Identify which cell holds the provided text, then report its (x, y) central coordinate. 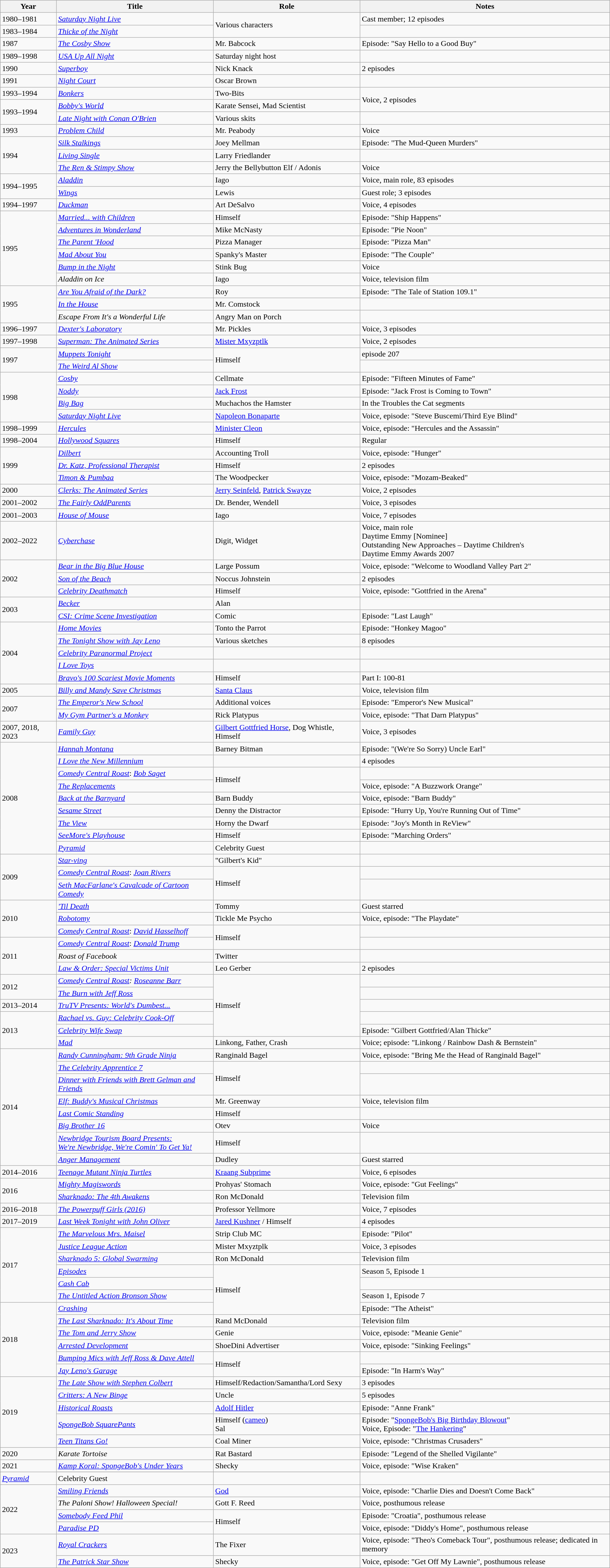
Dr. Bender, Wendell (287, 502)
Noccus Johnstein (287, 578)
Last Comic Standing (135, 1113)
Jack Frost (287, 391)
Gott F. Reed (287, 1503)
Robotomy (135, 919)
Voice, episode: "Welcome to Woodland Valley Part 2" (485, 566)
Accounting Troll (287, 453)
Episode: "Say Hello to a Good Buy" (485, 44)
Tommy (287, 906)
Celebrity Wife Swap (135, 1030)
Kamp Koral: SpongeBob's Under Years (135, 1466)
SpongeBob SquarePants (135, 1425)
Voice, main roleDaytime Emmy [Nominee]Outstanding New Approaches – Daytime Children'sDaytime Emmy Awards 2007 (485, 540)
2014–2016 (28, 1172)
2023 (28, 1551)
Somebody Feed Phil (135, 1516)
Last Week Tonight with John Oliver (135, 1222)
Tonto the Parrot (287, 628)
Himself (cameo)Sal (287, 1425)
Barney Bitman (287, 748)
Problem Child (135, 130)
Episode: "Croatia", posthumous release (485, 1516)
Family Guy (135, 732)
1983–1984 (28, 31)
Voice, episode: "Gottfried in the Arena" (485, 591)
Linkong, Father, Crash (287, 1043)
Genie (287, 1333)
Royal Crackers (135, 1545)
1989–1998 (28, 56)
Episode: "The Atheist" (485, 1308)
Part I: 100-81 (485, 678)
1997 (28, 360)
Comedy Central Roast: Joan Rivers (135, 873)
Living Single (135, 155)
Seth MacFarlane's Cavalcade of Cartoon Comedy (135, 890)
Bobby's World (135, 106)
The Woodpecker (287, 478)
Crashing (135, 1308)
Uncle (287, 1395)
Season 5, Episode 1 (485, 1271)
Noddy (135, 391)
Otev (287, 1126)
Muppets Tonight (135, 354)
Lewis (287, 193)
Comedy Central Roast: Bob Saget (135, 773)
2016–2018 (28, 1209)
Oscar Brown (287, 81)
Sharknado: The 4th Awakens (135, 1197)
Duckman (135, 205)
Voice, posthumous release (485, 1503)
Married... with Children (135, 217)
Episode: "Emperor's New Musical" (485, 703)
8 episodes (485, 641)
Cosby (135, 379)
The Tom and Jerry Show (135, 1333)
2013–2014 (28, 1006)
2004 (28, 653)
Night Court (135, 81)
Episode: "Pie Noon" (485, 230)
Napoleon Bonaparte (287, 416)
The Tonight Show with Jay Leno (135, 641)
The Emperor's New School (135, 703)
Saturday night host (287, 56)
Episode: "The Tale of Station 109.1" (485, 292)
Roast of Facebook (135, 956)
Mister Mxyztplk (287, 1246)
Episode: "Ship Happens" (485, 217)
1999 (28, 465)
1998 (28, 397)
Muchachos the Hamster (287, 403)
Bravo's 100 Scariest Movie Moments (135, 678)
2010 (28, 919)
3 episodes (485, 1383)
Denny the Distractor (287, 811)
Karate Tortoise (135, 1454)
Rick Platypus (287, 715)
Two-Bits (287, 93)
Larry Friedlander (287, 155)
Minister Cleon (287, 428)
The Patrick Star Show (135, 1561)
Episode: "Hurry Up, You're Running Out of Time" (485, 811)
2012 (28, 987)
The Ren & Stimpy Show (135, 168)
Prohyas' Stomach (287, 1184)
Dinner with Friends with Brett Gelman and Friends (135, 1084)
Episode: "Pizza Man" (485, 242)
1993 (28, 130)
Timon & Pumbaa (135, 478)
Celebrity Deathmatch (135, 591)
Randy Cunningham: 9th Grade Ninja (135, 1055)
Stink Bug (287, 267)
Clerks: The Animated Series (135, 490)
2022 (28, 1509)
The Parent 'Hood (135, 242)
In the Troubles the Cat segments (485, 403)
Comedy Central Roast: Roseanne Barr (135, 980)
In the House (135, 304)
Episode: "Last Laugh" (485, 616)
TruTV Presents: World's Dumbest... (135, 1006)
The View (135, 823)
Mr. Peabody (287, 130)
Voice, episode: "Meanie Genie" (485, 1333)
Kraang Subprime (287, 1172)
Comedy Central Roast: Donald Trump (135, 943)
The Replacements (135, 786)
Anger Management (135, 1159)
'Til Death (135, 906)
Paradise PD (135, 1528)
Historical Roasts (135, 1407)
Big Bag (135, 403)
Billy and Mandy Save Christmas (135, 690)
The Celebrity Apprentice 7 (135, 1067)
Himself/Redaction/Samantha/Lord Sexy (287, 1383)
Big Brother 16 (135, 1126)
Voice, 6 episodes (485, 1172)
2011 (28, 956)
Cellmate (287, 379)
Voice, episode: "Diddy's Home", posthumous release (485, 1528)
Horny the Dwarf (287, 823)
Season 1, Episode 7 (485, 1296)
CSI: Crime Scene Investigation (135, 616)
The Untitled Action Bronson Show (135, 1296)
Bumping Mics with Jeff Ross & Dave Attell (135, 1358)
Voice, episode: "Hercules and the Assassin" (485, 428)
Jay Leno's Garage (135, 1370)
1987 (28, 44)
I Love the New Millennium (135, 761)
The Fixer (287, 1545)
Late Night with Conan O'Brien (135, 118)
Justice League Action (135, 1246)
My Gym Partner's a Monkey (135, 715)
Adventures in Wonderland (135, 230)
Digit, Widget (287, 540)
ShoeDini Advertiser (287, 1345)
I Love Toys (135, 665)
5 episodes (485, 1395)
1980–1981 (28, 19)
God (287, 1491)
2003 (28, 610)
Voice, episode: "Wise Kraken" (485, 1466)
Roy (287, 292)
2017 (28, 1265)
Episode: "SpongeBob's Big Birthday Blowout"Voice, Episode: "The Hankering" (485, 1425)
Episode: "The Mud-Queen Murders" (485, 143)
Cash Cab (135, 1284)
2014 (28, 1107)
Mr. Greenway (287, 1101)
Voice, episode: "Sinking Feelings" (485, 1345)
Mister Mxyzptlk (287, 341)
The Powerpuff Girls (2016) (135, 1209)
Joey Mellman (287, 143)
Celebrity Paranormal Project (135, 653)
Escape From It's a Wonderful Life (135, 316)
Episode: "Fifteen Minutes of Fame" (485, 379)
Cast member; 12 episodes (485, 19)
Voice, episode: "The Playdate" (485, 919)
Comic (287, 616)
Professor Yellmore (287, 1209)
2019 (28, 1412)
The Late Show with Stephen Colbert (135, 1383)
Strip Club MC (287, 1234)
Becker (135, 603)
2017–2019 (28, 1222)
Dudley (287, 1159)
1998–1999 (28, 428)
2002–2022 (28, 540)
Episodes (135, 1271)
Son of the Beach (135, 578)
Aladdin on Ice (135, 279)
Teenage Mutant Ninja Turtles (135, 1172)
Tickle Me Psycho (287, 919)
Mighty Magiswords (135, 1184)
Gilbert Gottfried Horse, Dog Whistle, Himself (287, 732)
2020 (28, 1454)
Voice, episode: "Get Off My Lawnie", posthumous release (485, 1561)
Aladdin (135, 180)
The Weird Al Show (135, 366)
Various characters (287, 25)
2002 (28, 578)
The Last Sharknado: It's About Time (135, 1321)
Mr. Comstock (287, 304)
The Paloni Show! Halloween Special! (135, 1503)
2007 (28, 709)
Episode: "Joy's Month in ReView" (485, 823)
Angry Man on Porch (287, 316)
SeeMore's Playhouse (135, 835)
Voice, episode: "Mozam-Beaked" (485, 478)
Voice, episode: "Gut Feelings" (485, 1184)
Comedy Central Roast: David Hasselhoff (135, 931)
The Marvelous Mrs. Maisel (135, 1234)
Elf: Buddy's Musical Christmas (135, 1101)
Mr. Babcock (287, 44)
Voice, episode: "Theo's Comeback Tour", posthumous release; dedicated in memory (485, 1545)
Jerry Seinfeld, Patrick Swayze (287, 490)
Voice, episode: "A Buzzwork Orange" (485, 786)
Pizza Manager (287, 242)
Superboy (135, 68)
Mr. Pickles (287, 329)
Dilbert (135, 453)
Thicke of the Night (135, 31)
Voice, main role, 83 episodes (485, 180)
Bump in the Night (135, 267)
Coal Miner (287, 1441)
2005 (28, 690)
Teen Titans Go! (135, 1441)
Episode: "(We're So Sorry) Uncle Earl" (485, 748)
Star-ving (135, 860)
episode 207 (485, 354)
"Gilbert's Kid" (287, 860)
Episode: "Anne Frank" (485, 1407)
Home Movies (135, 628)
1994 (28, 155)
1990 (28, 68)
Arrested Development (135, 1345)
Art DeSalvo (287, 205)
Voice, 4 episodes (485, 205)
Bear in the Big Blue House (135, 566)
Guest role; 3 episodes (485, 193)
Hannah Montana (135, 748)
Rat Bastard (287, 1454)
USA Up All Night (135, 56)
Voice, episode: "That Darn Platypus" (485, 715)
2018 (28, 1339)
Bonkers (135, 93)
1998–2004 (28, 441)
Voice, episode: "Bring Me the Head of Ranginald Bagel" (485, 1055)
Episode: "The Couple" (485, 254)
Jared Kushner / Himself (287, 1222)
Episode: "In Harm's Way" (485, 1370)
Back at the Barnyard (135, 798)
Law & Order: Special Victims Unit (135, 968)
Voice, episode: "Charlie Dies and Doesn't Come Back" (485, 1491)
Wings (135, 193)
Episode: "Jack Frost is Coming to Town" (485, 391)
Voice, episode: "Steve Buscemi/Third Eye Blind" (485, 416)
Additional voices (287, 703)
Mad (135, 1043)
Voice, episode: "Christmas Crusaders" (485, 1441)
Nick Knack (287, 68)
Various sketches (287, 641)
2001–2003 (28, 515)
Regular (485, 441)
2021 (28, 1466)
Episode: "Gilbert Gottfried/Alan Thicke" (485, 1030)
Dr. Katz, Professional Therapist (135, 465)
2013 (28, 1030)
Voice; episode: "Linkong / Rainbow Dash & Bernstein" (485, 1043)
Cyberchase (135, 540)
Notes (485, 7)
1994–1997 (28, 205)
Critters: A New Binge (135, 1395)
2000 (28, 490)
Alan (287, 603)
Rand McDonald (287, 1321)
Episode: "Honkey Magoo" (485, 628)
Superman: The Animated Series (135, 341)
2001–2002 (28, 502)
Title (135, 7)
Hollywood Squares (135, 441)
Year (28, 7)
Karate Sensei, Mad Scientist (287, 106)
2008 (28, 798)
Barn Buddy (287, 798)
Various skits (287, 118)
Episode: "Marching Orders" (485, 835)
Are You Afraid of the Dark? (135, 292)
Dexter's Laboratory (135, 329)
1991 (28, 81)
Rachael vs. Guy: Celebrity Cook-Off (135, 1018)
2007, 2018, 2023 (28, 732)
Large Possum (287, 566)
2009 (28, 877)
Spanky's Master (287, 254)
Mad About You (135, 254)
The Fairly OddParents (135, 502)
The Cosby Show (135, 44)
Silk Stalkings (135, 143)
The Burn with Jeff Ross (135, 993)
Voice, episode: "Barn Buddy" (485, 798)
1997–1998 (28, 341)
Voice, episode: "Hunger" (485, 453)
Jerry the Bellybutton Elf / Adonis (287, 168)
Sesame Street (135, 811)
Mike McNasty (287, 230)
Santa Claus (287, 690)
1994–1995 (28, 186)
Episode: "Pilot" (485, 1234)
Ranginald Bagel (287, 1055)
Episode: "Legend of the Shelled Vigilante" (485, 1454)
Role (287, 7)
Hercules (135, 428)
Adolf Hitler (287, 1407)
Twitter (287, 956)
2016 (28, 1190)
1996–1997 (28, 329)
Sharknado 5: Global Swarming (135, 1259)
Leo Gerber (287, 968)
Newbridge Tourism Board Presents: We're Newbridge, We're Comin' To Get Ya! (135, 1142)
House of Mouse (135, 515)
Smiling Friends (135, 1491)
